Return the (X, Y) coordinate for the center point of the cell that contains the specified text.  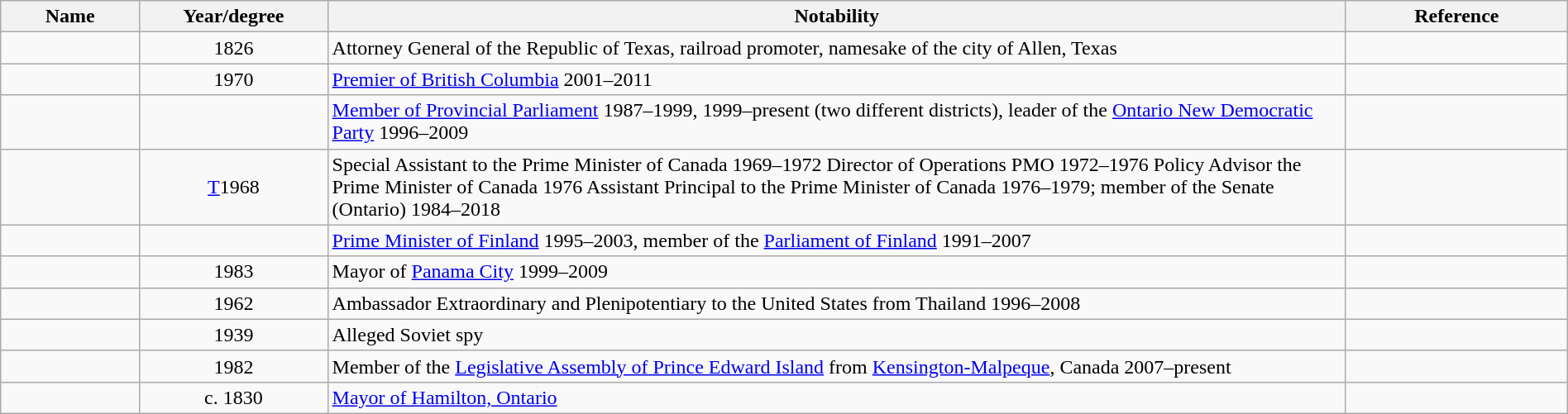
Member of the Legislative Assembly of Prince Edward Island from Kensington-Malpeque, Canada 2007–present (837, 366)
Alleged Soviet spy (837, 335)
Premier of British Columbia 2001–2011 (837, 79)
Mayor of Hamilton, Ontario (837, 397)
Name (70, 17)
Year/degree (233, 17)
Member of Provincial Parliament 1987–1999, 1999–present (two different districts), leader of the Ontario New Democratic Party 1996–2009 (837, 122)
1826 (233, 48)
Attorney General of the Republic of Texas, railroad promoter, namesake of the city of Allen, Texas (837, 48)
1970 (233, 79)
Reference (1456, 17)
T1968 (233, 187)
c. 1830 (233, 397)
Ambassador Extraordinary and Plenipotentiary to the United States from Thailand 1996–2008 (837, 303)
Notability (837, 17)
Prime Minister of Finland 1995–2003, member of the Parliament of Finland 1991–2007 (837, 240)
1982 (233, 366)
1983 (233, 272)
1939 (233, 335)
Mayor of Panama City 1999–2009 (837, 272)
1962 (233, 303)
